Return [x, y] of the center of cell containing provided text 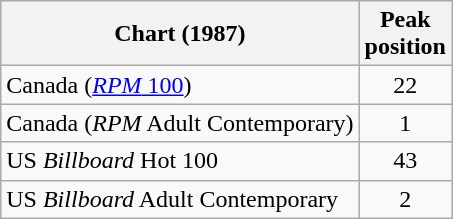
US Billboard Hot 100 [180, 161]
Peakposition [405, 34]
43 [405, 161]
Chart (1987) [180, 34]
2 [405, 199]
Canada (RPM Adult Contemporary) [180, 123]
US Billboard Adult Contemporary [180, 199]
22 [405, 85]
1 [405, 123]
Canada (RPM 100) [180, 85]
